Extract the [X, Y] coordinate from the center of the cell holding the provided text.  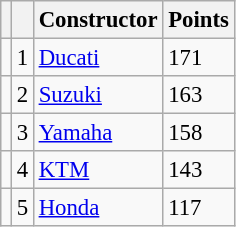
5 [22, 208]
Yamaha [98, 133]
Points [198, 20]
Honda [98, 208]
163 [198, 95]
Suzuki [98, 95]
KTM [98, 170]
1 [22, 58]
143 [198, 170]
171 [198, 58]
158 [198, 133]
4 [22, 170]
Ducati [98, 58]
117 [198, 208]
2 [22, 95]
Constructor [98, 20]
3 [22, 133]
